Extract the [X, Y] coordinate from the center of the cell holding the provided text.  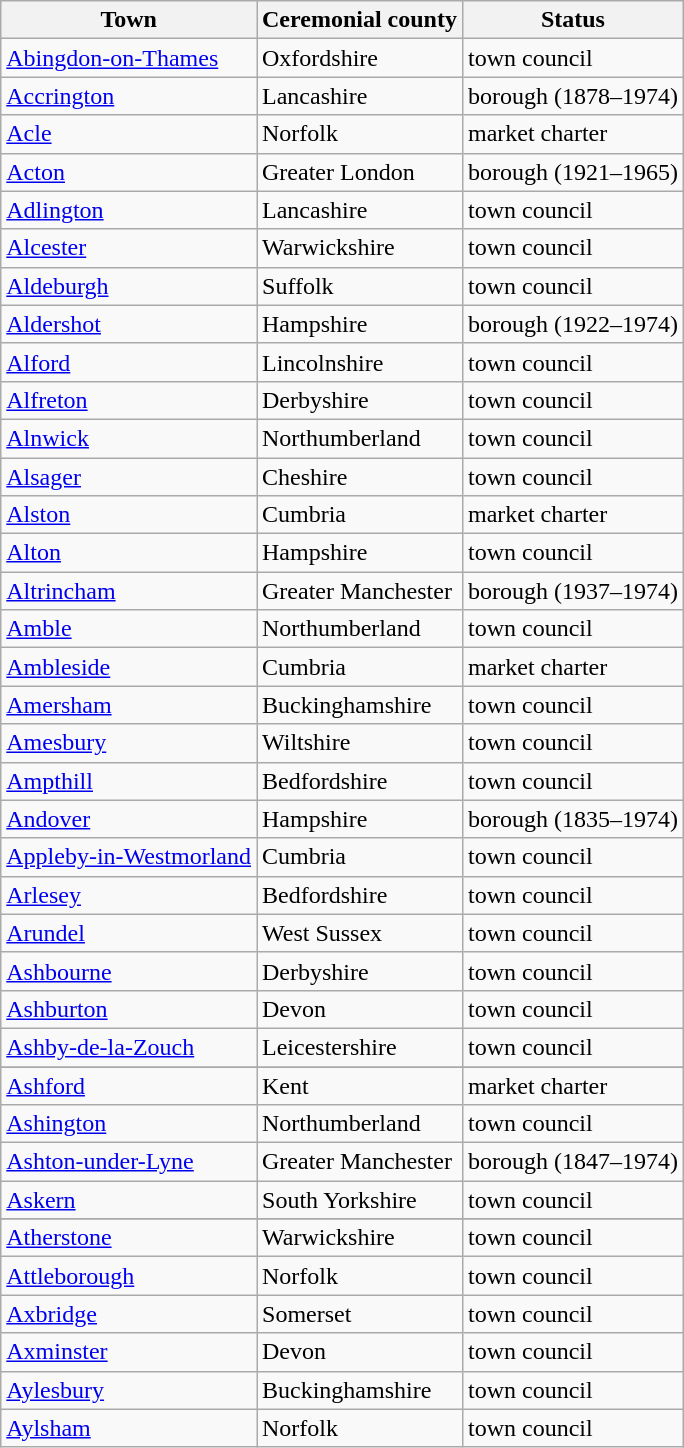
Alston [129, 515]
Attleborough [129, 1276]
Town [129, 20]
Cheshire [359, 477]
Ashby-de-la-Zouch [129, 1047]
Andover [129, 819]
Axbridge [129, 1314]
Alcester [129, 248]
borough (1835–1974) [572, 819]
Aldershot [129, 324]
Lincolnshire [359, 362]
Greater London [359, 172]
Alnwick [129, 438]
Amesbury [129, 743]
Appleby-in-Westmorland [129, 857]
Aldeburgh [129, 286]
Atherstone [129, 1238]
Arlesey [129, 895]
borough (1847–1974) [572, 1162]
Ceremonial county [359, 20]
Suffolk [359, 286]
Leicestershire [359, 1047]
Alton [129, 553]
Ashington [129, 1124]
Ambleside [129, 667]
Status [572, 20]
Ashbourne [129, 971]
borough (1937–1974) [572, 591]
West Sussex [359, 933]
Ampthill [129, 781]
Askern [129, 1200]
Amersham [129, 705]
Alsager [129, 477]
Ashton-under-Lyne [129, 1162]
borough (1878–1974) [572, 96]
Aylesbury [129, 1390]
Accrington [129, 96]
borough (1922–1974) [572, 324]
Abingdon-on-Thames [129, 58]
borough (1921–1965) [572, 172]
Acton [129, 172]
Wiltshire [359, 743]
Alfreton [129, 400]
Adlington [129, 210]
Altrincham [129, 591]
Amble [129, 629]
Aylsham [129, 1428]
Axminster [129, 1352]
Arundel [129, 933]
Ashford [129, 1085]
Kent [359, 1085]
South Yorkshire [359, 1200]
Somerset [359, 1314]
Oxfordshire [359, 58]
Ashburton [129, 1009]
Alford [129, 362]
Acle [129, 134]
